Provide the [x, y] coordinate of the cell's center where the given text is located.  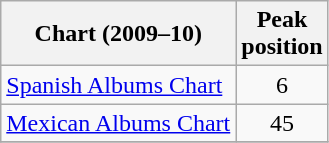
Peakposition [282, 34]
6 [282, 85]
Spanish Albums Chart [118, 85]
Mexican Albums Chart [118, 123]
45 [282, 123]
Chart (2009–10) [118, 34]
